Output the [X, Y] coordinate of the center of the cell containing the given text.  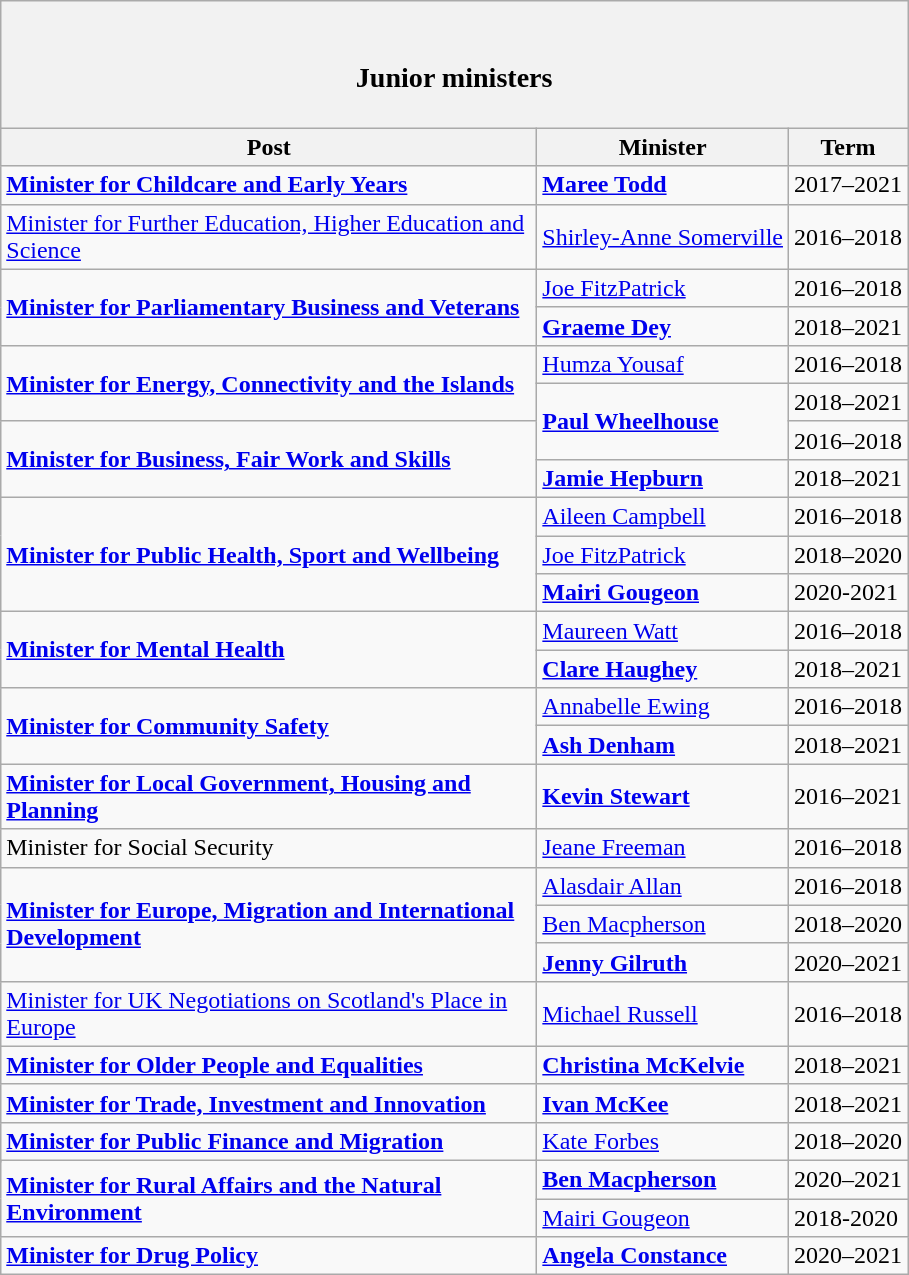
Minister for Public Health, Sport and Wellbeing [269, 555]
2016–2021 [848, 796]
Michael Russell [663, 1014]
Angela Constance [663, 1256]
Kevin Stewart [663, 796]
Clare Haughey [663, 669]
Minister for Further Education, Higher Education and Science [269, 236]
Jenny Gilruth [663, 962]
Jamie Hepburn [663, 478]
Kate Forbes [663, 1141]
Minister for Rural Affairs and the Natural Environment [269, 1199]
Minister [663, 147]
Annabelle Ewing [663, 707]
Paul Wheelhouse [663, 421]
Alasdair Allan [663, 886]
Graeme Dey [663, 326]
Minister for Older People and Equalities [269, 1065]
Aileen Campbell [663, 517]
2017–2021 [848, 185]
Maureen Watt [663, 631]
Minister for Parliamentary Business and Veterans [269, 307]
Jeane Freeman [663, 848]
Minister for Trade, Investment and Innovation [269, 1103]
Junior ministers [454, 64]
Minister for Europe, Migration and International Development [269, 924]
Minister for Drug Policy [269, 1256]
Minister for Community Safety [269, 726]
Minister for UK Negotiations on Scotland's Place in Europe [269, 1014]
Maree Todd [663, 185]
Minister for Social Security [269, 848]
Humza Yousaf [663, 364]
Minister for Local Government, Housing and Planning [269, 796]
Minister for Public Finance and Migration [269, 1141]
2020-2021 [848, 593]
Minister for Energy, Connectivity and the Islands [269, 383]
Christina McKelvie [663, 1065]
Shirley-Anne Somerville [663, 236]
2018-2020 [848, 1218]
Minister for Business, Fair Work and Skills [269, 459]
Minister for Childcare and Early Years [269, 185]
Minister for Mental Health [269, 650]
Ash Denham [663, 745]
Post [269, 147]
Ivan McKee [663, 1103]
Term [848, 147]
